Locate the cell with the specified text and output its [x, y] center coordinate. 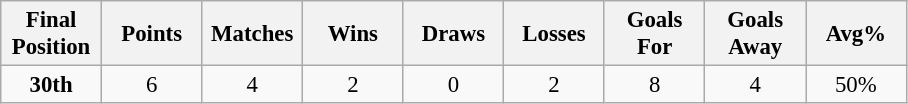
50% [856, 85]
Final Position [52, 34]
Goals For [654, 34]
Points [152, 34]
0 [454, 85]
Wins [354, 34]
8 [654, 85]
Draws [454, 34]
Goals Away [756, 34]
6 [152, 85]
Losses [554, 34]
30th [52, 85]
Matches [252, 34]
Avg% [856, 34]
